For the text-containing cell, return its midpoint in [x, y] coordinate format. 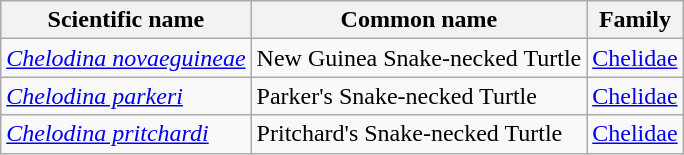
New Guinea Snake-necked Turtle [419, 58]
Common name [419, 20]
Chelodina parkeri [126, 96]
Family [635, 20]
Parker's Snake-necked Turtle [419, 96]
Pritchard's Snake-necked Turtle [419, 134]
Chelodina pritchardi [126, 134]
Chelodina novaeguineae [126, 58]
Scientific name [126, 20]
